Provide the [X, Y] coordinate of the cell's center where the given text is located.  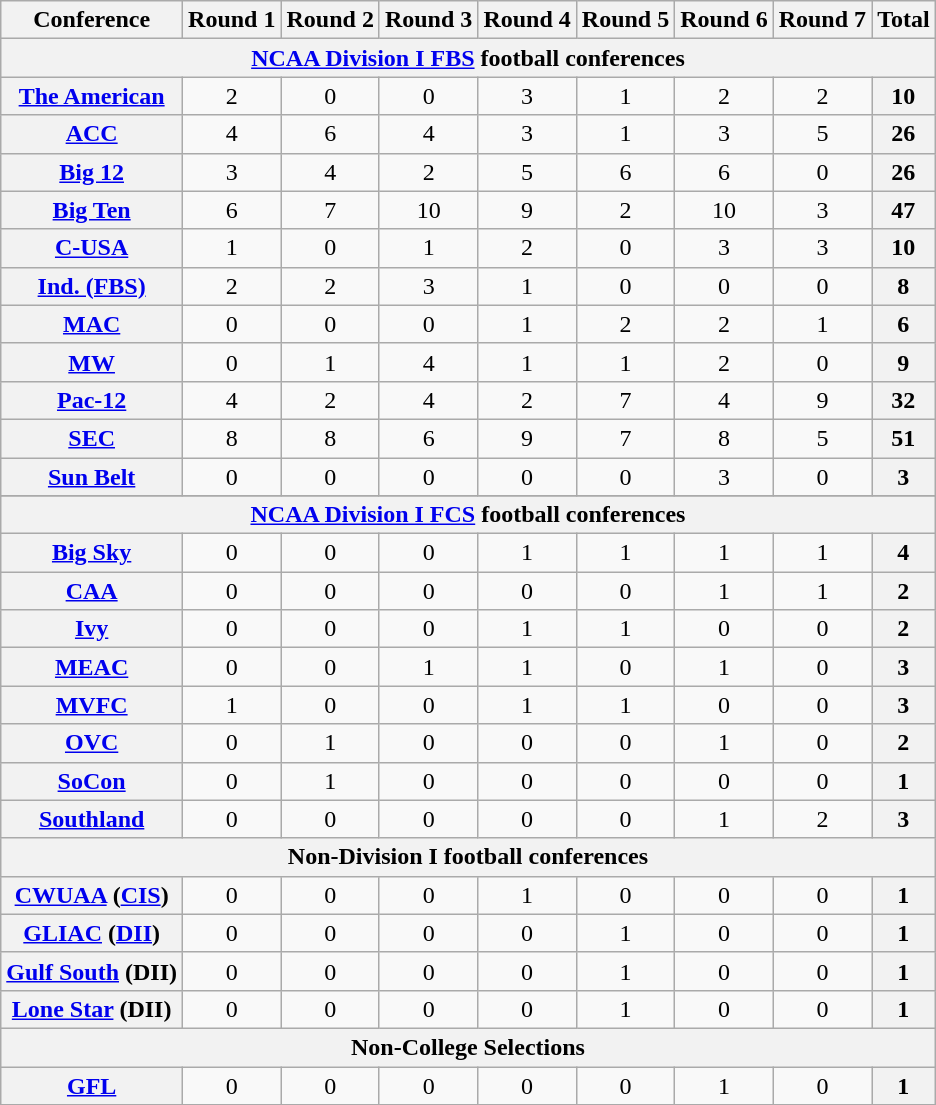
Ind. (FBS) [92, 286]
CWUAA (CIS) [92, 895]
Gulf South (DII) [92, 971]
NCAA Division I FBS football conferences [468, 58]
GFL [92, 1085]
Round 5 [625, 20]
Round 1 [232, 20]
MAC [92, 324]
Sun Belt [92, 477]
Big Ten [92, 210]
Lone Star (DII) [92, 1009]
MVFC [92, 705]
Southland [92, 819]
32 [904, 400]
Round 7 [822, 20]
The American [92, 96]
SEC [92, 438]
Big 12 [92, 172]
OVC [92, 743]
ACC [92, 134]
Total [904, 20]
47 [904, 210]
SoCon [92, 781]
MEAC [92, 667]
Round 6 [724, 20]
MW [92, 362]
Round 3 [428, 20]
Non-College Selections [468, 1047]
Big Sky [92, 553]
Conference [92, 20]
C-USA [92, 248]
CAA [92, 591]
NCAA Division I FCS football conferences [468, 515]
Pac-12 [92, 400]
GLIAC (DII) [92, 933]
Ivy [92, 629]
Non-Division I football conferences [468, 857]
51 [904, 438]
Round 4 [527, 20]
Round 2 [330, 20]
